Provide the [X, Y] coordinate of the cell's center where the given text is located.  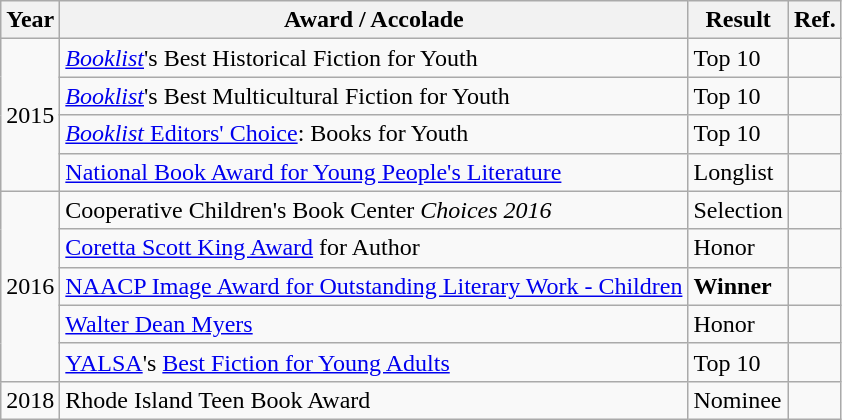
2016 [30, 286]
National Book Award for Young People's Literature [374, 172]
Rhode Island Teen Book Award [374, 400]
Walter Dean Myers [374, 324]
Booklist's Best Multicultural Fiction for Youth [374, 96]
Longlist [738, 172]
Award / Accolade [374, 20]
Year [30, 20]
Booklist Editors' Choice: Books for Youth [374, 134]
Coretta Scott King Award for Author [374, 248]
Cooperative Children's Book Center Choices 2016 [374, 210]
2015 [30, 115]
2018 [30, 400]
Winner [738, 286]
NAACP Image Award for Outstanding Literary Work - Children [374, 286]
Ref. [814, 20]
YALSA's Best Fiction for Young Adults [374, 362]
Selection [738, 210]
Booklist's Best Historical Fiction for Youth [374, 58]
Nominee [738, 400]
Result [738, 20]
